Scan for the cell matching the given text and deliver its (x, y) coordinate at center. 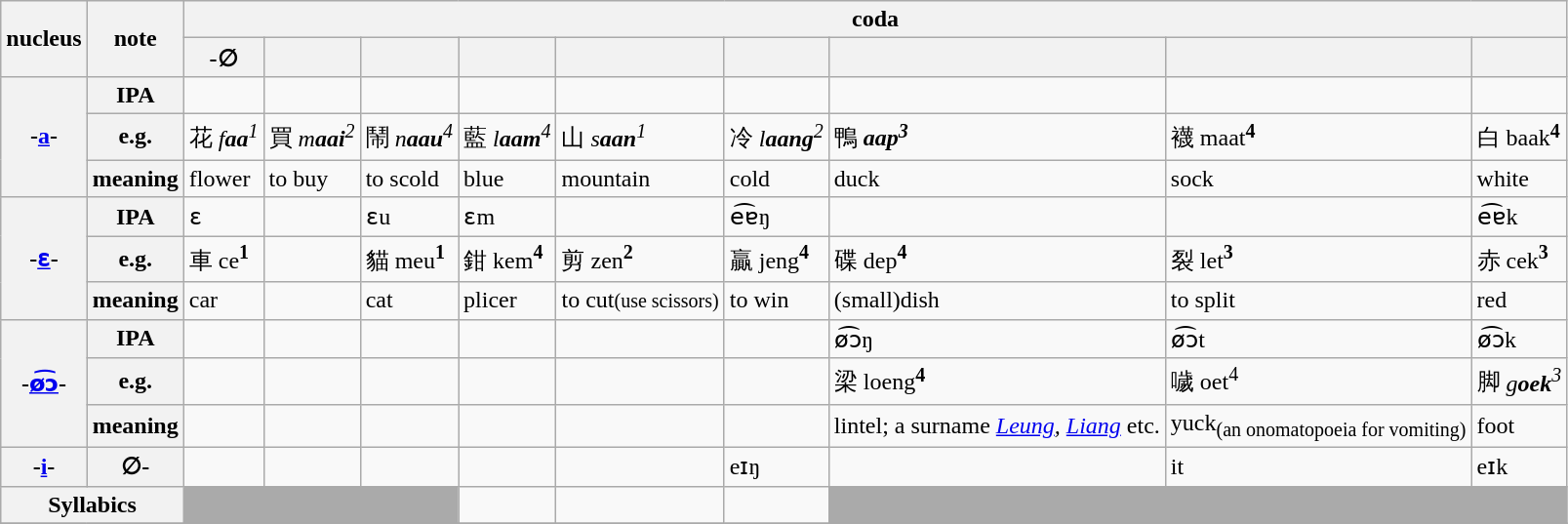
lintel; a surname Leung, Liang etc. (997, 425)
∅- (135, 467)
red (1519, 301)
car (223, 301)
sock (1318, 179)
coda (875, 20)
cat (409, 301)
duck (997, 179)
貓 meu1 (409, 260)
ø͡ɔk (1519, 339)
-a- (44, 137)
噦 oet4 (1318, 382)
碟 dep4 (997, 260)
to buy (312, 179)
剪 zen2 (640, 260)
e͡ɐŋ (777, 217)
cold (777, 179)
to cut(use scissors) (640, 301)
鬧 naau4 (409, 137)
脚 goek3 (1519, 382)
-∅ (223, 58)
ø͡ɔŋ (997, 339)
ø͡ɔt (1318, 339)
鉗 kem4 (507, 260)
to scold (409, 179)
e͡ɐk (1519, 217)
to win (777, 301)
-ɛ- (44, 258)
白 baak4 (1519, 137)
花 faa1 (223, 137)
梁 loeng4 (997, 382)
ɛ (223, 217)
ɛm (507, 217)
eɪŋ (777, 467)
it (1318, 467)
to split (1318, 301)
nucleus (44, 39)
買 maai2 (312, 137)
white (1519, 179)
藍 laam4 (507, 137)
note (135, 39)
裂 let3 (1318, 260)
-ø͡ɔ- (44, 383)
贏 jeng4 (777, 260)
冷 laang2 (777, 137)
flower (223, 179)
鴨 aap3 (997, 137)
Syllabics (93, 504)
ɛu (409, 217)
yuck(an onomatopoeia for vomiting) (1318, 425)
赤 cek3 (1519, 260)
-i- (44, 467)
blue (507, 179)
plicer (507, 301)
eɪk (1519, 467)
foot (1519, 425)
(small)dish (997, 301)
山 saan1 (640, 137)
mountain (640, 179)
襪 maat4 (1318, 137)
車 ce1 (223, 260)
